Extract the [X, Y] coordinate from the center of the cell holding the provided text.  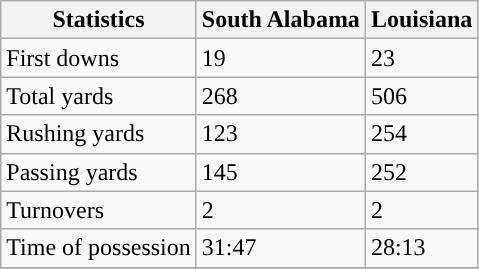
First downs [99, 58]
Passing yards [99, 172]
South Alabama [280, 20]
145 [280, 172]
28:13 [421, 248]
Total yards [99, 96]
31:47 [280, 248]
123 [280, 134]
252 [421, 172]
Statistics [99, 20]
23 [421, 58]
Turnovers [99, 210]
19 [280, 58]
254 [421, 134]
506 [421, 96]
268 [280, 96]
Time of possession [99, 248]
Louisiana [421, 20]
Rushing yards [99, 134]
